Pinpoint the cell where the given text exists, returning its (X, Y) midpoint coordinate. 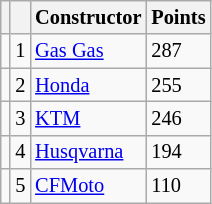
194 (178, 152)
Constructor (88, 17)
287 (178, 51)
5 (20, 186)
Gas Gas (88, 51)
3 (20, 118)
110 (178, 186)
Husqvarna (88, 152)
KTM (88, 118)
4 (20, 152)
Honda (88, 85)
255 (178, 85)
2 (20, 85)
Points (178, 17)
CFMoto (88, 186)
1 (20, 51)
246 (178, 118)
